From the cell containing the given text, extract its center point as [x, y] coordinate. 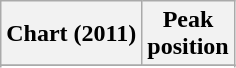
Chart (2011) [72, 34]
Peakposition [188, 34]
